From the cell containing the given text, extract its center point as [X, Y] coordinate. 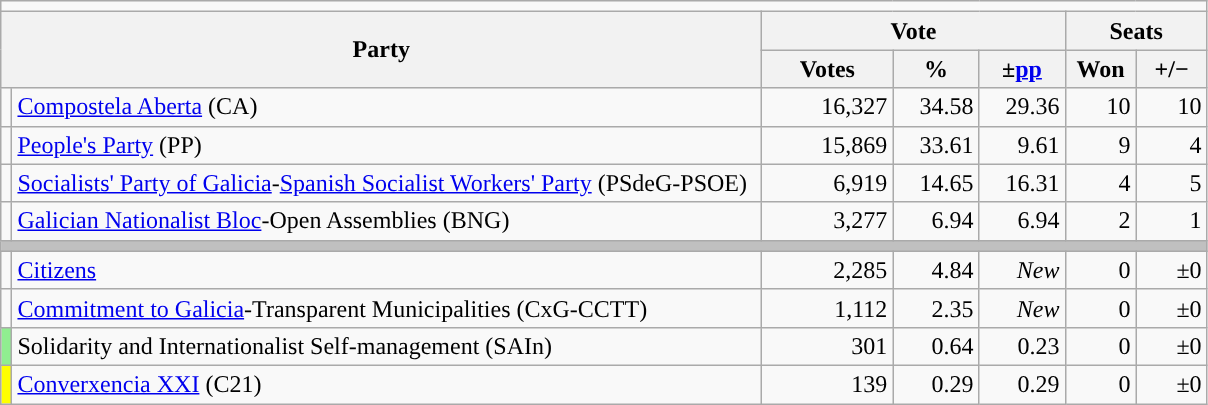
Party [382, 50]
±pp [1022, 69]
16,327 [828, 107]
6,919 [828, 183]
Citizens [387, 270]
3,277 [828, 221]
34.58 [936, 107]
5 [1172, 183]
1,112 [828, 308]
16.31 [1022, 183]
Solidarity and Internationalist Self-management (SAIn) [387, 346]
0.64 [936, 346]
301 [828, 346]
Vote [914, 31]
0.23 [1022, 346]
Seats [1136, 31]
1 [1172, 221]
14.65 [936, 183]
Commitment to Galicia-Transparent Municipalities (CxG-CCTT) [387, 308]
139 [828, 384]
4.84 [936, 270]
2.35 [936, 308]
2,285 [828, 270]
% [936, 69]
9 [1100, 145]
People's Party (PP) [387, 145]
Converxencia XXI (C21) [387, 384]
2 [1100, 221]
9.61 [1022, 145]
Won [1100, 69]
Votes [828, 69]
29.36 [1022, 107]
Compostela Aberta (CA) [387, 107]
15,869 [828, 145]
Galician Nationalist Bloc-Open Assemblies (BNG) [387, 221]
33.61 [936, 145]
Socialists' Party of Galicia-Spanish Socialist Workers' Party (PSdeG-PSOE) [387, 183]
+/− [1172, 69]
